Return (X, Y) of the center of cell containing provided text 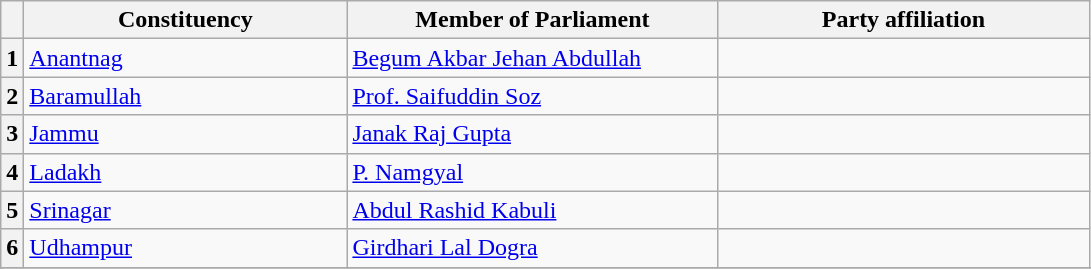
1 (12, 58)
Anantnag (186, 58)
3 (12, 134)
Girdhari Lal Dogra (532, 248)
2 (12, 96)
Party affiliation (904, 20)
Srinagar (186, 210)
Constituency (186, 20)
Prof. Saifuddin Soz (532, 96)
Abdul Rashid Kabuli (532, 210)
Baramullah (186, 96)
P. Namgyal (532, 172)
Jammu (186, 134)
5 (12, 210)
Begum Akbar Jehan Abdullah (532, 58)
Member of Parliament (532, 20)
4 (12, 172)
Janak Raj Gupta (532, 134)
Udhampur (186, 248)
6 (12, 248)
Ladakh (186, 172)
